For the text-containing cell, return its midpoint in [x, y] coordinate format. 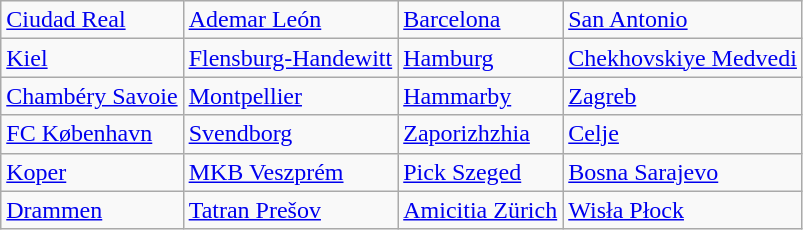
San Antonio [683, 20]
Amicitia Zürich [480, 210]
Tatran Prešov [290, 210]
Bosna Sarajevo [683, 172]
Ademar León [290, 20]
Hamburg [480, 58]
Drammen [92, 210]
Koper [92, 172]
Zagreb [683, 96]
Ciudad Real [92, 20]
Kiel [92, 58]
Pick Szeged [480, 172]
Flensburg-Handewitt [290, 58]
Chambéry Savoie [92, 96]
Barcelona [480, 20]
Chekhovskiye Medvedi [683, 58]
Svendborg [290, 134]
Zaporizhzhia [480, 134]
FC København [92, 134]
Celje [683, 134]
Wisła Płock [683, 210]
MKB Veszprém [290, 172]
Montpellier [290, 96]
Hammarby [480, 96]
